Capture the cell that displays the provided text and extract its [x, y] central coordinate. 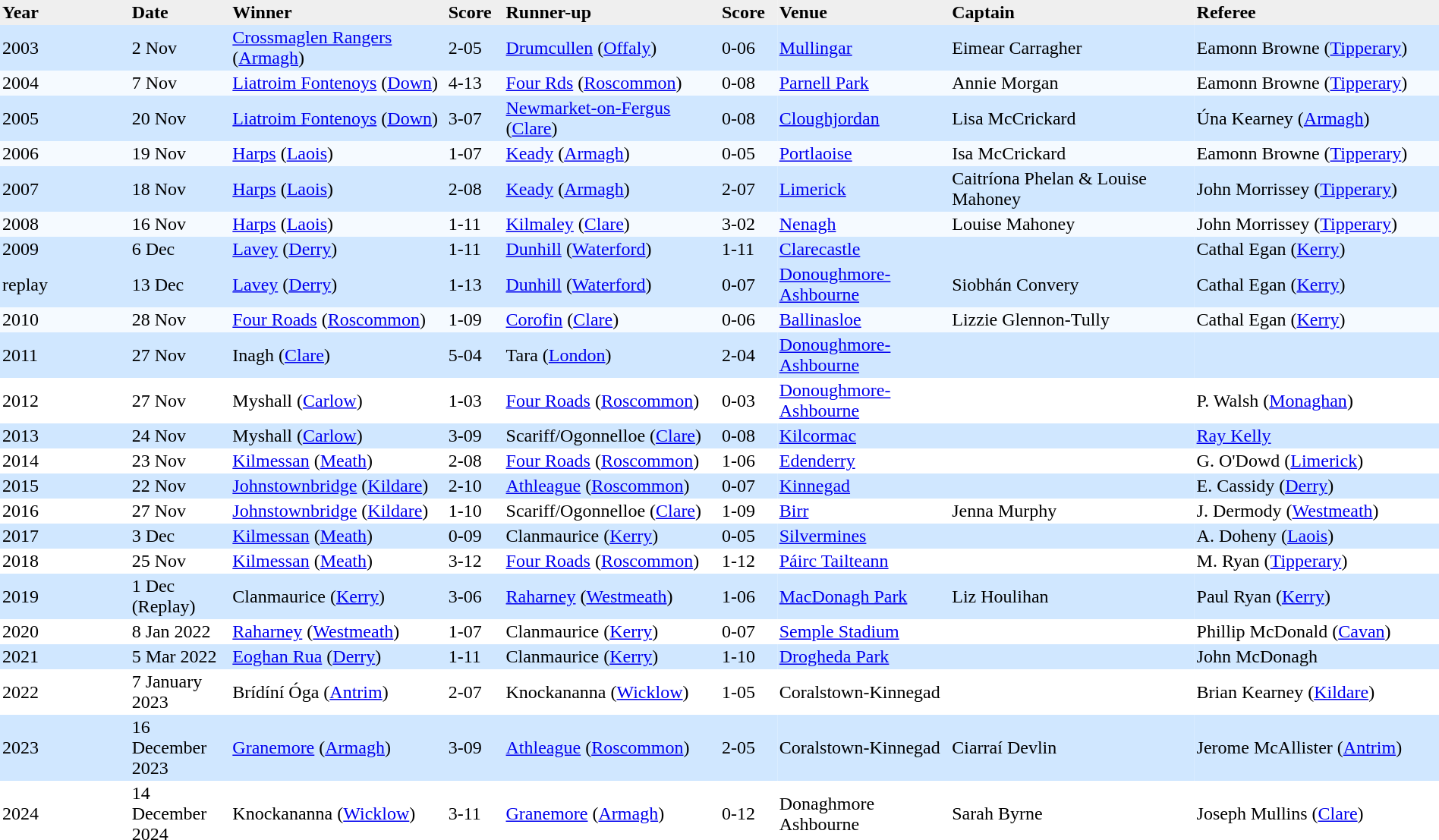
Referee [1317, 12]
1-12 [748, 562]
Ballinasloe [864, 320]
4-13 [475, 83]
25 Nov [181, 562]
M. Ryan (Tipperary) [1317, 562]
22 Nov [181, 486]
2007 [65, 189]
Winner [338, 12]
E. Cassidy (Derry) [1317, 486]
Isa McCrickard [1072, 153]
16 December 2023 [181, 748]
Eimear Carragher [1072, 48]
1-13 [475, 285]
2-10 [475, 486]
2006 [65, 153]
Tara (London) [612, 355]
Silvermines [864, 536]
Ray Kelly [1317, 436]
2020 [65, 631]
G. O'Dowd (Limerick) [1317, 461]
John McDonagh [1317, 657]
Kilcormac [864, 436]
2022 [65, 692]
Year [65, 12]
Mullingar [864, 48]
Lizzie Glennon-Tully [1072, 320]
Corofin (Clare) [612, 320]
3-12 [475, 562]
3-07 [475, 118]
2014 [65, 461]
A. Doheny (Laois) [1317, 536]
7 January 2023 [181, 692]
8 Jan 2022 [181, 631]
Kinnegad [864, 486]
2012 [65, 401]
Knockananna (Wicklow) [612, 692]
0-09 [475, 536]
2018 [65, 562]
Four Rds (Roscommon) [612, 83]
1-03 [475, 401]
Lisa McCrickard [1072, 118]
24 Nov [181, 436]
2017 [65, 536]
13 Dec [181, 285]
Semple Stadium [864, 631]
Parnell Park [864, 83]
Liz Houlihan [1072, 596]
Paul Ryan (Kerry) [1317, 596]
replay [65, 285]
5 Mar 2022 [181, 657]
2016 [65, 511]
1 Dec (Replay) [181, 596]
Date [181, 12]
2005 [65, 118]
Clarecastle [864, 249]
Inagh (Clare) [338, 355]
J. Dermody (Westmeath) [1317, 511]
Brídíní Óga (Antrim) [338, 692]
0-03 [748, 401]
Birr [864, 511]
Drumcullen (Offaly) [612, 48]
3-02 [748, 225]
20 Nov [181, 118]
Newmarket-on-Fergus (Clare) [612, 118]
Páirc Tailteann [864, 562]
Eoghan Rua (Derry) [338, 657]
Crossmaglen Rangers (Armagh) [338, 48]
28 Nov [181, 320]
2023 [65, 748]
P. Walsh (Monaghan) [1317, 401]
2008 [65, 225]
6 Dec [181, 249]
3-06 [475, 596]
5-04 [475, 355]
2019 [65, 596]
Ciarraí Devlin [1072, 748]
2013 [65, 436]
Jenna Murphy [1072, 511]
2004 [65, 83]
Edenderry [864, 461]
Phillip McDonald (Cavan) [1317, 631]
Portlaoise [864, 153]
Limerick [864, 189]
16 Nov [181, 225]
2009 [65, 249]
Úna Kearney (Armagh) [1317, 118]
Annie Morgan [1072, 83]
2021 [65, 657]
2-04 [748, 355]
MacDonagh Park [864, 596]
18 Nov [181, 189]
2003 [65, 48]
19 Nov [181, 153]
Cloughjordan [864, 118]
Jerome McAllister (Antrim) [1317, 748]
Kilmaley (Clare) [612, 225]
Brian Kearney (Kildare) [1317, 692]
Siobhán Convery [1072, 285]
2010 [65, 320]
Nenagh [864, 225]
23 Nov [181, 461]
2 Nov [181, 48]
7 Nov [181, 83]
Louise Mahoney [1072, 225]
3 Dec [181, 536]
1-05 [748, 692]
Granemore (Armagh) [338, 748]
Venue [864, 12]
Drogheda Park [864, 657]
Caitríona Phelan & Louise Mahoney [1072, 189]
2015 [65, 486]
Runner-up [612, 12]
2011 [65, 355]
Captain [1072, 12]
